Identify which cell holds the provided text, then report its [x, y] central coordinate. 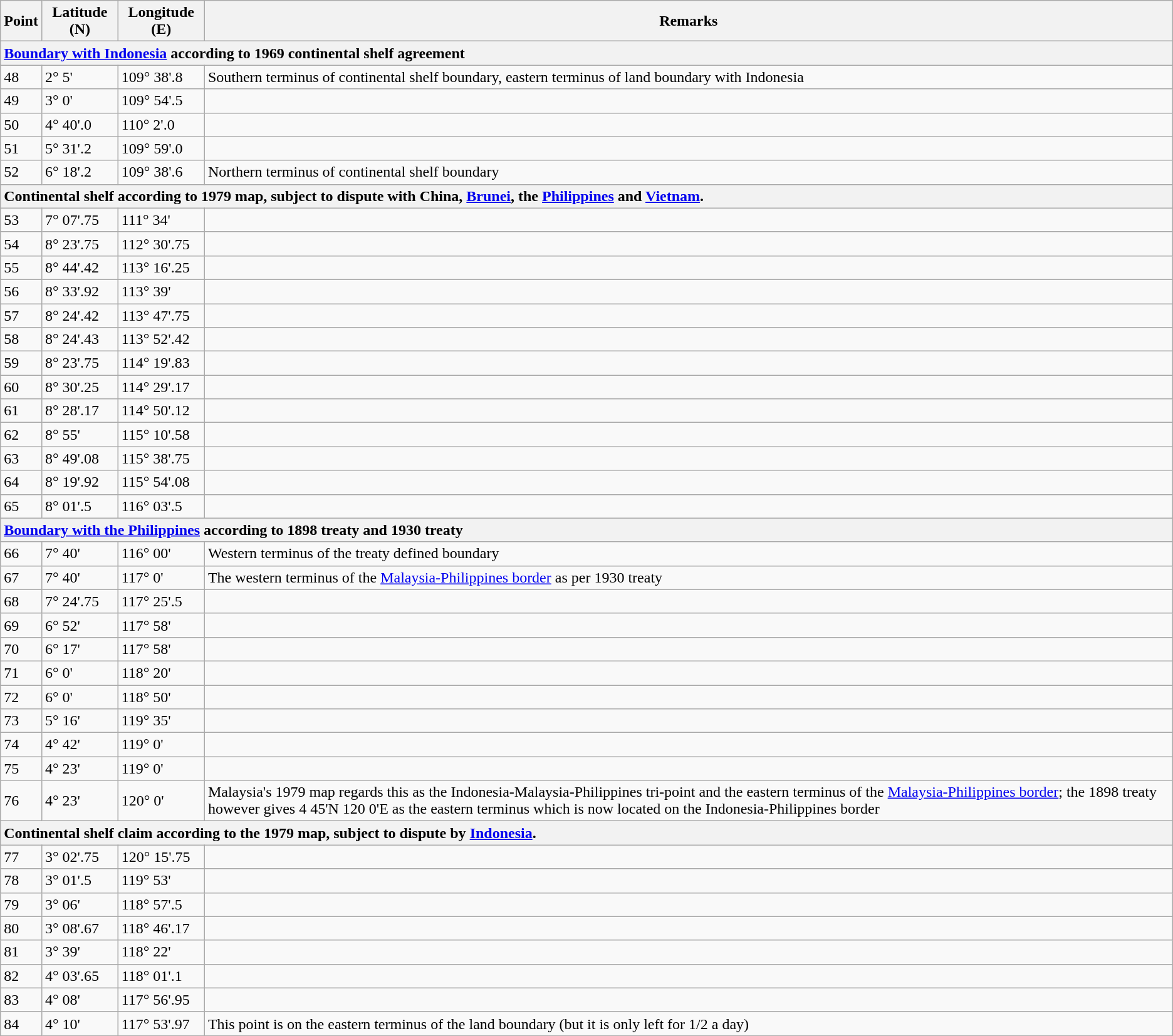
113° 47'.75 [161, 315]
110° 2'.0 [161, 125]
3° 39' [80, 952]
59 [21, 363]
6° 17' [80, 649]
111° 34' [161, 220]
81 [21, 952]
Continental shelf claim according to the 1979 map, subject to dispute by Indonesia. [586, 833]
71 [21, 673]
80 [21, 928]
60 [21, 387]
57 [21, 315]
83 [21, 1000]
118° 22' [161, 952]
8° 24'.43 [80, 339]
72 [21, 697]
3° 08'.67 [80, 928]
68 [21, 601]
3° 01'.5 [80, 881]
116° 03'.5 [161, 506]
Continental shelf according to 1979 map, subject to dispute with China, Brunei, the Philippines and Vietnam. [586, 196]
8° 49'.08 [80, 458]
4° 42' [80, 745]
4° 40'.0 [80, 125]
8° 44'.42 [80, 267]
Boundary with the Philippines according to 1898 treaty and 1930 treaty [586, 530]
70 [21, 649]
75 [21, 769]
4° 10' [80, 1023]
117° 56'.95 [161, 1000]
118° 46'.17 [161, 928]
8° 28'.17 [80, 411]
64 [21, 482]
117° 25'.5 [161, 601]
117° 0' [161, 578]
8° 19'.92 [80, 482]
52 [21, 172]
109° 59'.0 [161, 148]
112° 30'.75 [161, 244]
4° 03'.65 [80, 976]
117° 53'.97 [161, 1023]
48 [21, 77]
76 [21, 800]
62 [21, 435]
49 [21, 101]
53 [21, 220]
54 [21, 244]
84 [21, 1023]
58 [21, 339]
Longitude (E) [161, 21]
56 [21, 291]
114° 50'.12 [161, 411]
51 [21, 148]
7° 24'.75 [80, 601]
8° 24'.42 [80, 315]
5° 16' [80, 721]
79 [21, 904]
8° 30'.25 [80, 387]
69 [21, 625]
119° 35' [161, 721]
3° 06' [80, 904]
119° 53' [161, 881]
77 [21, 857]
6° 18'.2 [80, 172]
82 [21, 976]
67 [21, 578]
Point [21, 21]
120° 0' [161, 800]
8° 55' [80, 435]
120° 15'.75 [161, 857]
8° 01'.5 [80, 506]
Northern terminus of continental shelf boundary [688, 172]
Latitude (N) [80, 21]
118° 01'.1 [161, 976]
74 [21, 745]
6° 52' [80, 625]
55 [21, 267]
66 [21, 554]
115° 38'.75 [161, 458]
65 [21, 506]
Southern terminus of continental shelf boundary, eastern terminus of land boundary with Indonesia [688, 77]
114° 29'.17 [161, 387]
Remarks [688, 21]
115° 10'.58 [161, 435]
114° 19'.83 [161, 363]
63 [21, 458]
113° 16'.25 [161, 267]
109° 38'.8 [161, 77]
78 [21, 881]
3° 0' [80, 101]
116° 00' [161, 554]
7° 07'.75 [80, 220]
Western terminus of the treaty defined boundary [688, 554]
61 [21, 411]
5° 31'.2 [80, 148]
113° 52'.42 [161, 339]
113° 39' [161, 291]
118° 20' [161, 673]
3° 02'.75 [80, 857]
109° 54'.5 [161, 101]
118° 50' [161, 697]
This point is on the eastern terminus of the land boundary (but it is only left for 1/2 a day) [688, 1023]
Boundary with Indonesia according to 1969 continental shelf agreement [586, 53]
109° 38'.6 [161, 172]
73 [21, 721]
50 [21, 125]
2° 5' [80, 77]
115° 54'.08 [161, 482]
118° 57'.5 [161, 904]
8° 33'.92 [80, 291]
4° 08' [80, 1000]
The western terminus of the Malaysia-Philippines border as per 1930 treaty [688, 578]
